Detect which cell encompasses the target text, then output its (x, y) center coordinate. 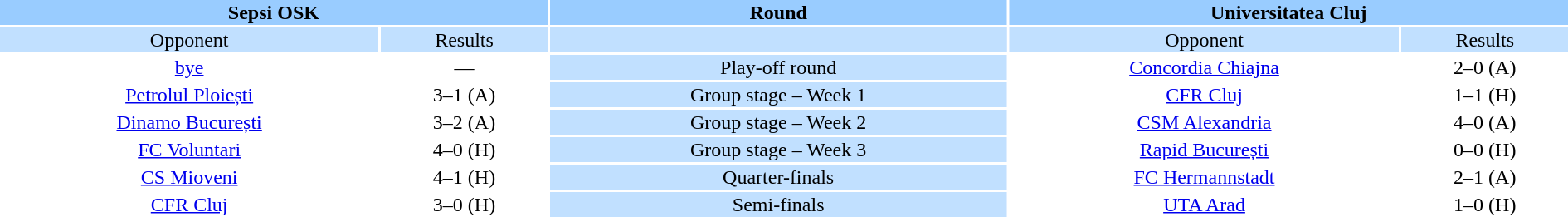
Quarter-finals (778, 177)
Group stage – Week 2 (778, 122)
3–1 (A) (464, 95)
Dinamo București (189, 122)
2–0 (A) (1485, 67)
Group stage – Week 1 (778, 95)
Sepsi OSK (274, 12)
2–1 (A) (1485, 177)
Play-off round (778, 67)
4–0 (H) (464, 150)
Round (778, 12)
Group stage – Week 3 (778, 150)
0–0 (H) (1485, 150)
3–2 (A) (464, 122)
CSM Alexandria (1205, 122)
bye (189, 67)
Petrolul Ploiești (189, 95)
CS Mioveni (189, 177)
1–0 (H) (1485, 205)
UTA Arad (1205, 205)
FC Voluntari (189, 150)
3–0 (H) (464, 205)
4–0 (A) (1485, 122)
Semi-finals (778, 205)
FC Hermannstadt (1205, 177)
1–1 (H) (1485, 95)
Rapid București (1205, 150)
Universitatea Cluj (1289, 12)
4–1 (H) (464, 177)
— (464, 67)
Concordia Chiajna (1205, 67)
